Find where the given text appears and provide that cell's center as [x, y] coordinate. 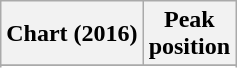
Chart (2016) [72, 34]
Peakposition [189, 34]
